Scan for the cell matching the given text and deliver its (x, y) coordinate at center. 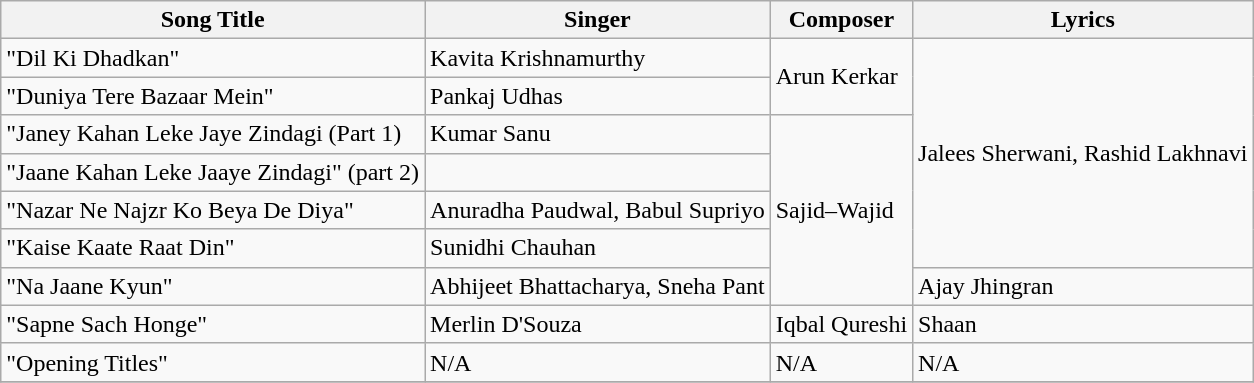
Abhijeet Bhattacharya, Sneha Pant (598, 286)
"Janey Kahan Leke Jaye Zindagi (Part 1) (213, 134)
Sajid–Wajid (841, 210)
Song Title (213, 20)
"Na Jaane Kyun" (213, 286)
Singer (598, 20)
Pankaj Udhas (598, 96)
Kavita Krishnamurthy (598, 58)
"Duniya Tere Bazaar Mein" (213, 96)
"Dil Ki Dhadkan" (213, 58)
Lyrics (1083, 20)
"Jaane Kahan Leke Jaaye Zindagi" (part 2) (213, 172)
"Sapne Sach Honge" (213, 324)
"Kaise Kaate Raat Din" (213, 248)
Iqbal Qureshi (841, 324)
Jalees Sherwani, Rashid Lakhnavi (1083, 153)
Shaan (1083, 324)
Kumar Sanu (598, 134)
"Nazar Ne Najzr Ko Beya De Diya" (213, 210)
Merlin D'Souza (598, 324)
Composer (841, 20)
Arun Kerkar (841, 77)
Sunidhi Chauhan (598, 248)
Ajay Jhingran (1083, 286)
"Opening Titles" (213, 362)
Anuradha Paudwal, Babul Supriyo (598, 210)
